Locate the cell with the specified text and output its [X, Y] center coordinate. 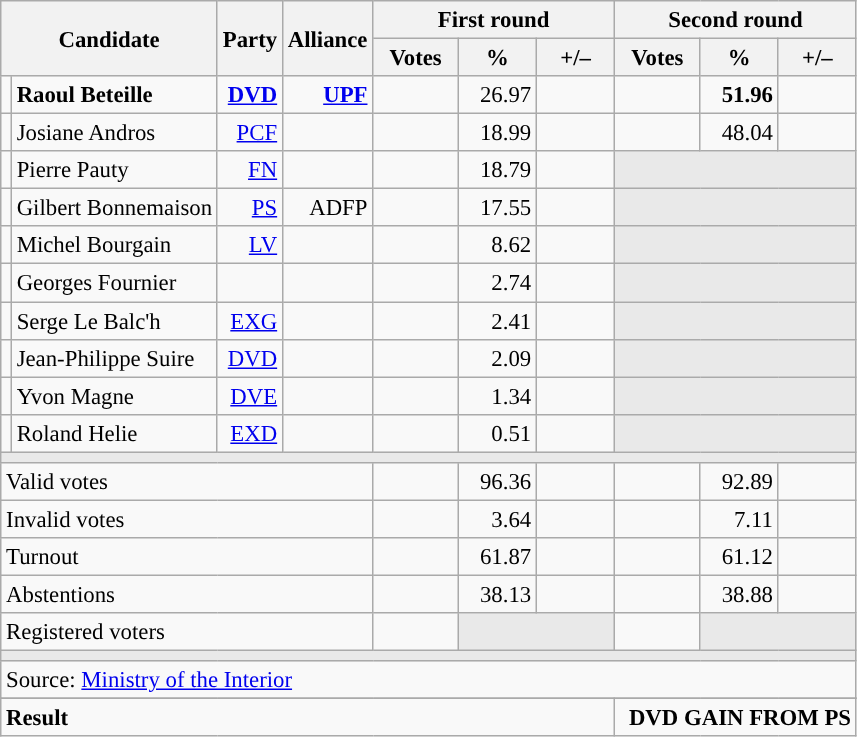
2.41 [497, 321]
Turnout [187, 557]
Valid votes [187, 482]
38.88 [739, 594]
Roland Helie [114, 433]
18.99 [497, 133]
Pierre Pauty [114, 170]
DVD GAIN FROM PS [736, 718]
FN [250, 170]
26.97 [497, 95]
51.96 [739, 95]
38.13 [497, 594]
ADFP [327, 208]
LV [250, 245]
Candidate [110, 38]
EXG [250, 321]
Raoul Beteille [114, 95]
1.34 [497, 396]
61.87 [497, 557]
2.74 [497, 283]
Abstentions [187, 594]
Source: Ministry of the Interior [429, 680]
0.51 [497, 433]
2.09 [497, 358]
Result [308, 718]
17.55 [497, 208]
DVE [250, 396]
PCF [250, 133]
UPF [327, 95]
Georges Fournier [114, 283]
3.64 [497, 519]
Michel Bourgain [114, 245]
96.36 [497, 482]
Jean-Philippe Suire [114, 358]
92.89 [739, 482]
18.79 [497, 170]
8.62 [497, 245]
Registered voters [187, 632]
Serge Le Balc'h [114, 321]
PS [250, 208]
Invalid votes [187, 519]
Gilbert Bonnemaison [114, 208]
EXD [250, 433]
Yvon Magne [114, 396]
First round [494, 20]
Alliance [327, 38]
Second round [736, 20]
Party [250, 38]
Josiane Andros [114, 133]
7.11 [739, 519]
61.12 [739, 557]
48.04 [739, 133]
